Pinpoint the cell where the given text exists, returning its [x, y] midpoint coordinate. 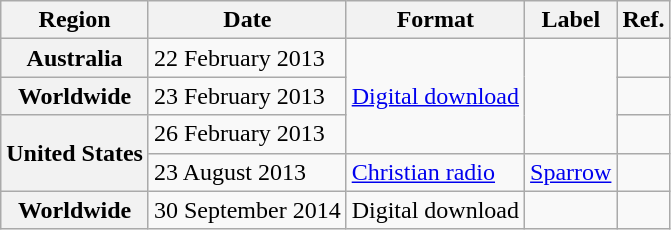
United States [75, 153]
30 September 2014 [247, 210]
23 February 2013 [247, 96]
22 February 2013 [247, 58]
Format [435, 20]
Label [571, 20]
Region [75, 20]
26 February 2013 [247, 134]
Date [247, 20]
23 August 2013 [247, 172]
Ref. [644, 20]
Christian radio [435, 172]
Sparrow [571, 172]
Australia [75, 58]
